Identify which cell holds the provided text, then report its (x, y) central coordinate. 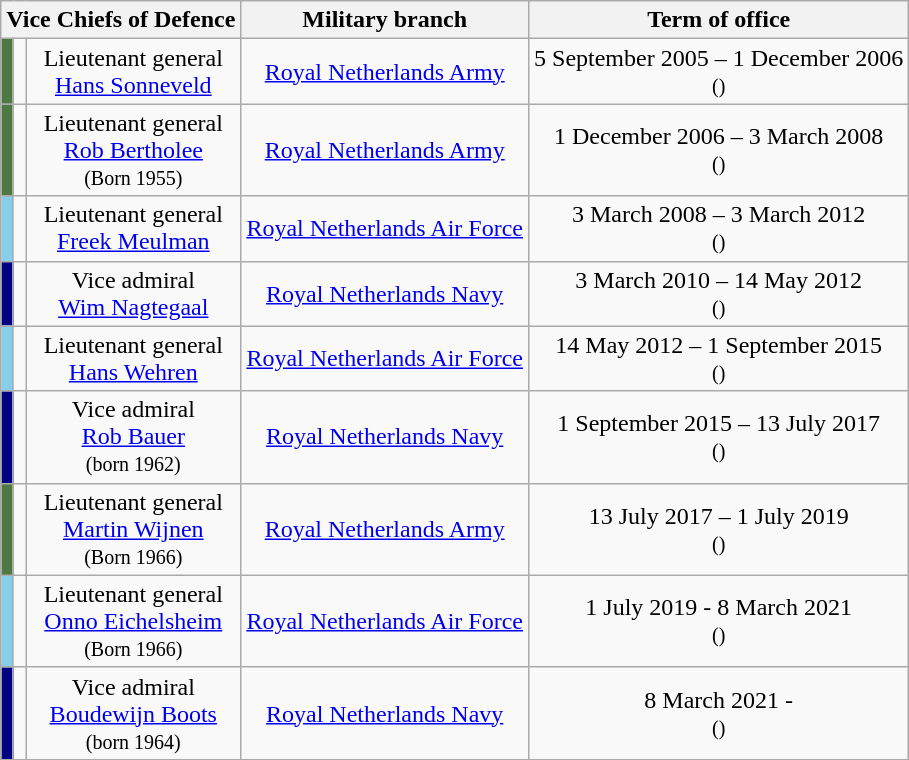
Lieutenant general Hans Wehren (134, 358)
Vice admiral Boudewijn Boots (born 1964) (134, 713)
Lieutenant general Hans Sonneveld (134, 72)
Lieutenant general Freek Meulman (134, 228)
Lieutenant general Onno Eichelsheim (Born 1966) (134, 621)
1 July 2019 - 8 March 2021 () (719, 621)
Vice admiral Wim Nagtegaal (134, 294)
Vice Chiefs of Defence (121, 20)
3 March 2008 – 3 March 2012 () (719, 228)
Lieutenant general Rob Bertholee (Born 1955) (134, 150)
5 September 2005 – 1 December 2006 () (719, 72)
13 July 2017 – 1 July 2019 () (719, 529)
8 March 2021 - () (719, 713)
1 September 2015 – 13 July 2017 () (719, 437)
Vice admiral Rob Bauer (born 1962) (134, 437)
Term of office (719, 20)
1 December 2006 – 3 March 2008 () (719, 150)
3 March 2010 – 14 May 2012 () (719, 294)
Lieutenant general Martin Wijnen (Born 1966) (134, 529)
14 May 2012 – 1 September 2015 () (719, 358)
Military branch (385, 20)
